Pinpoint the cell where the given text exists, returning its [X, Y] midpoint coordinate. 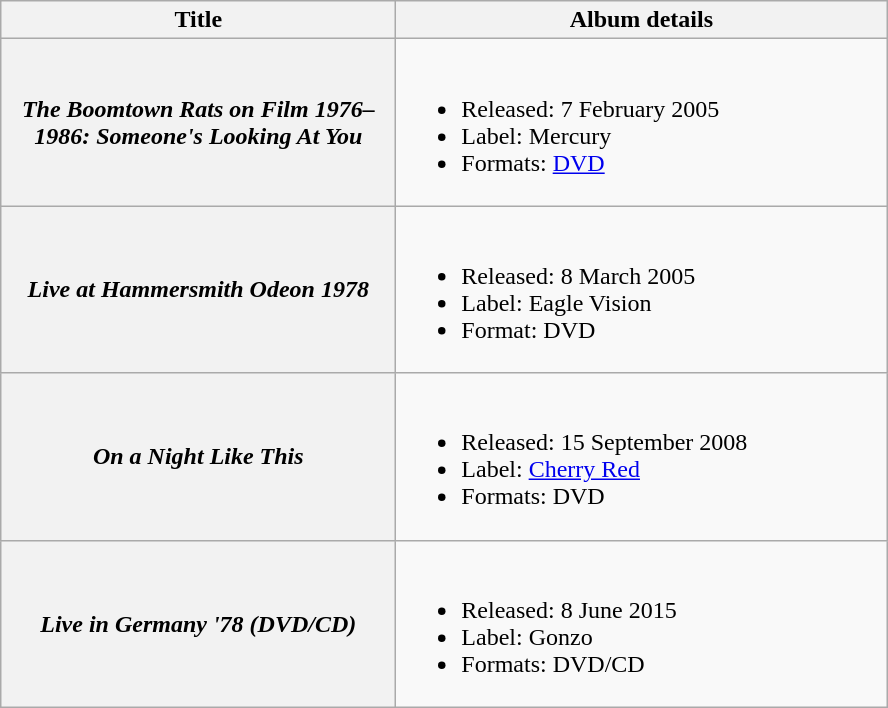
Live in Germany '78 (DVD/CD) [198, 624]
Released: 7 February 2005Label: MercuryFormats: DVD [642, 122]
The Boomtown Rats on Film 1976–1986: Someone's Looking At You [198, 122]
Title [198, 20]
On a Night Like This [198, 456]
Released: 15 September 2008Label: Cherry RedFormats: DVD [642, 456]
Released: 8 March 2005Label: Eagle VisionFormat: DVD [642, 290]
Album details [642, 20]
Released: 8 June 2015Label: GonzoFormats: DVD/CD [642, 624]
Live at Hammersmith Odeon 1978 [198, 290]
